Output the (x, y) coordinate of the center of the cell containing the given text.  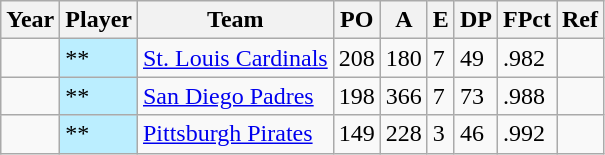
228 (404, 134)
Team (235, 20)
FPct (526, 20)
208 (356, 58)
Year (30, 20)
.992 (526, 134)
PO (356, 20)
E (440, 20)
St. Louis Cardinals (235, 58)
49 (476, 58)
.982 (526, 58)
Pittsburgh Pirates (235, 134)
180 (404, 58)
73 (476, 96)
46 (476, 134)
149 (356, 134)
3 (440, 134)
366 (404, 96)
Player (99, 20)
.988 (526, 96)
San Diego Padres (235, 96)
Ref (580, 20)
A (404, 20)
198 (356, 96)
DP (476, 20)
